Detect which cell encompasses the target text, then output its [x, y] center coordinate. 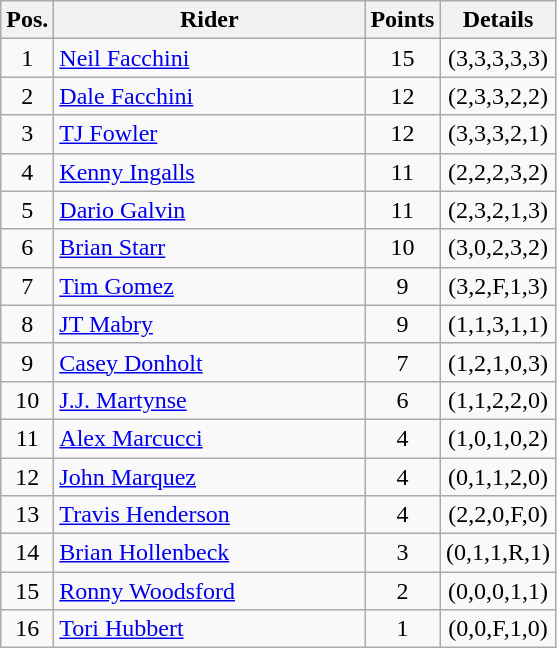
Brian Hollenbeck [210, 553]
8 [28, 324]
Tim Gomez [210, 286]
(0,1,1,2,0) [498, 477]
Casey Donholt [210, 362]
Points [402, 20]
(3,3,3,2,1) [498, 134]
5 [28, 210]
Brian Starr [210, 248]
TJ Fowler [210, 134]
Details [498, 20]
(1,2,1,0,3) [498, 362]
Alex Marcucci [210, 438]
Dale Facchini [210, 96]
JT Mabry [210, 324]
(3,0,2,3,2) [498, 248]
(2,3,3,2,2) [498, 96]
(1,1,3,1,1) [498, 324]
Kenny Ingalls [210, 172]
John Marquez [210, 477]
Ronny Woodsford [210, 591]
(0,0,F,1,0) [498, 629]
Dario Galvin [210, 210]
13 [28, 515]
(2,2,0,F,0) [498, 515]
J.J. Martynse [210, 400]
Travis Henderson [210, 515]
(2,3,2,1,3) [498, 210]
(3,3,3,3,3) [498, 58]
16 [28, 629]
(1,0,1,0,2) [498, 438]
Rider [210, 20]
Pos. [28, 20]
(3,2,F,1,3) [498, 286]
14 [28, 553]
(0,1,1,R,1) [498, 553]
(0,0,0,1,1) [498, 591]
(1,1,2,2,0) [498, 400]
Neil Facchini [210, 58]
Tori Hubbert [210, 629]
(2,2,2,3,2) [498, 172]
